Pinpoint the cell where the given text exists, returning its [X, Y] midpoint coordinate. 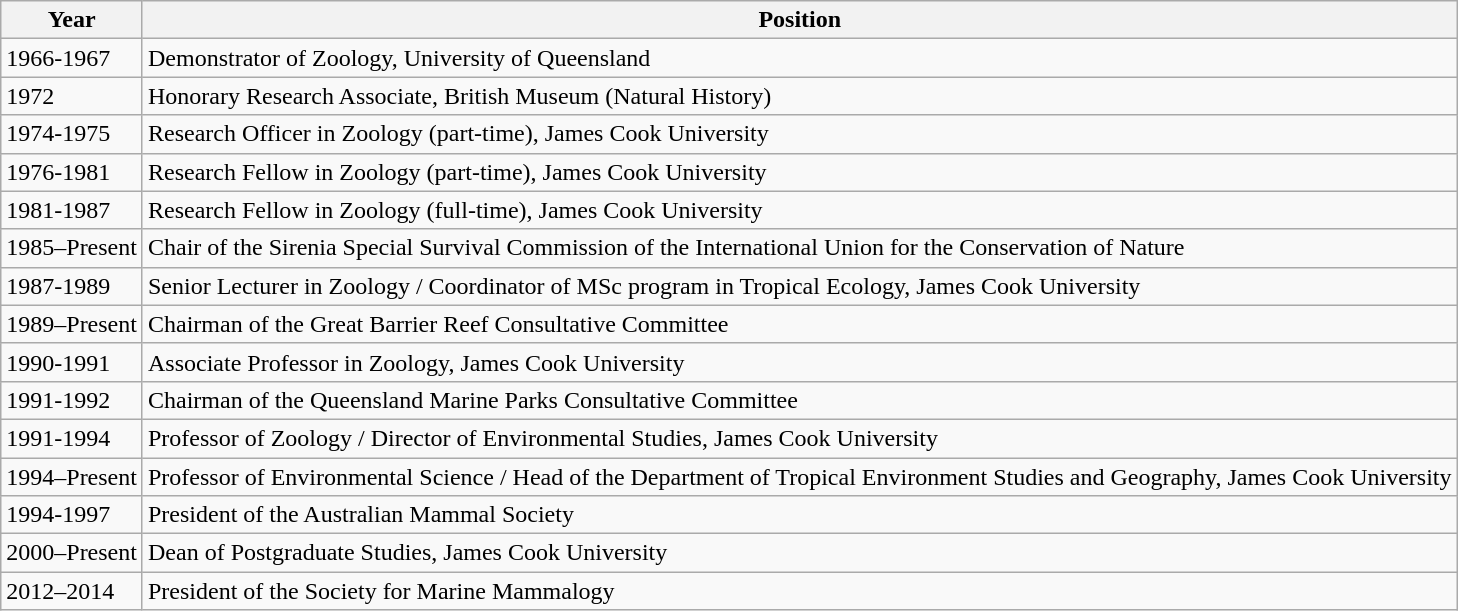
Honorary Research Associate, British Museum (Natural History) [800, 96]
Demonstrator of Zoology, University of Queensland [800, 58]
Chair of the Sirenia Special Survival Commission of the International Union for the Conservation of Nature [800, 248]
Position [800, 20]
1994–Present [72, 477]
President of the Australian Mammal Society [800, 515]
President of the Society for Marine Mammalogy [800, 591]
1966-1967 [72, 58]
1974-1975 [72, 134]
Dean of Postgraduate Studies, James Cook University [800, 553]
1972 [72, 96]
1991-1994 [72, 438]
1994-1997 [72, 515]
Research Officer in Zoology (part-time), James Cook University [800, 134]
Research Fellow in Zoology (part-time), James Cook University [800, 172]
Associate Professor in Zoology, James Cook University [800, 362]
1985–Present [72, 248]
2000–Present [72, 553]
Professor of Zoology / Director of Environmental Studies, James Cook University [800, 438]
Research Fellow in Zoology (full-time), James Cook University [800, 210]
Senior Lecturer in Zoology / Coordinator of MSc program in Tropical Ecology, James Cook University [800, 286]
1987-1989 [72, 286]
Year [72, 20]
2012–2014 [72, 591]
1990-1991 [72, 362]
1981-1987 [72, 210]
Chairman of the Queensland Marine Parks Consultative Committee [800, 400]
Professor of Environmental Science / Head of the Department of Tropical Environment Studies and Geography, James Cook University [800, 477]
1976-1981 [72, 172]
Chairman of the Great Barrier Reef Consultative Committee [800, 324]
1991-1992 [72, 400]
1989–Present [72, 324]
